Determine the [X, Y] coordinate at the center of the cell enclosing the given text.  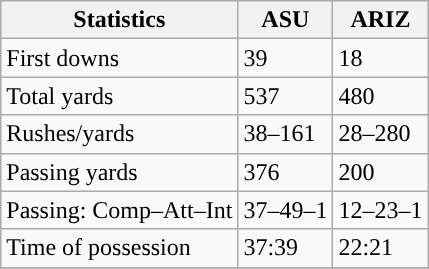
Rushes/yards [120, 134]
38–161 [286, 134]
39 [286, 58]
Passing: Comp–Att–Int [120, 210]
537 [286, 96]
Statistics [120, 20]
ARIZ [380, 20]
37–49–1 [286, 210]
200 [380, 172]
376 [286, 172]
Total yards [120, 96]
28–280 [380, 134]
ASU [286, 20]
First downs [120, 58]
22:21 [380, 248]
18 [380, 58]
Passing yards [120, 172]
Time of possession [120, 248]
37:39 [286, 248]
480 [380, 96]
12–23–1 [380, 210]
